For the text-containing cell, return its midpoint in [x, y] coordinate format. 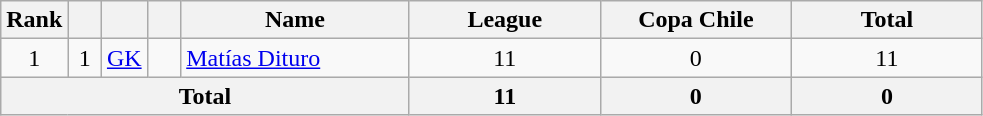
Name [296, 20]
Rank [34, 20]
GK [124, 58]
League [504, 20]
Copa Chile [696, 20]
Matías Dituro [296, 58]
